Return (x, y) of the center of cell containing provided text 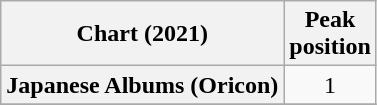
1 (330, 85)
Peakposition (330, 34)
Chart (2021) (142, 34)
Japanese Albums (Oricon) (142, 85)
